Find where the given text appears and provide that cell's center as [x, y] coordinate. 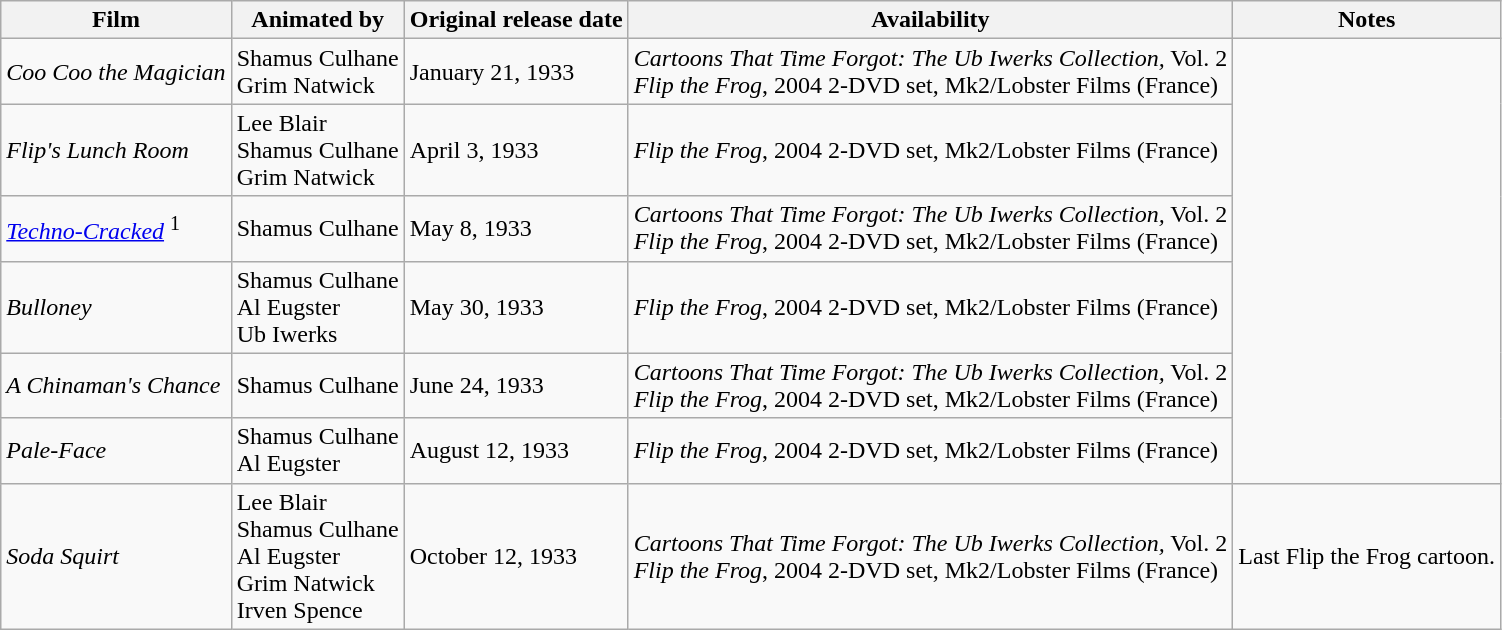
Shamus CulhaneGrim Natwick [318, 72]
May 30, 1933 [516, 307]
April 3, 1933 [516, 150]
A Chinaman's Chance [116, 386]
Last Flip the Frog cartoon. [1367, 556]
Coo Coo the Magician [116, 72]
Original release date [516, 20]
May 8, 1933 [516, 228]
Notes [1367, 20]
Film [116, 20]
June 24, 1933 [516, 386]
Pale-Face [116, 450]
Shamus CulhaneAl Eugster [318, 450]
Animated by [318, 20]
Soda Squirt [116, 556]
Shamus CulhaneAl EugsterUb Iwerks [318, 307]
Lee BlairShamus CulhaneAl EugsterGrim NatwickIrven Spence [318, 556]
January 21, 1933 [516, 72]
Flip's Lunch Room [116, 150]
Bulloney [116, 307]
Techno-Cracked 1 [116, 228]
Availability [930, 20]
August 12, 1933 [516, 450]
Lee BlairShamus CulhaneGrim Natwick [318, 150]
October 12, 1933 [516, 556]
